Search for the cell housing the specified text and yield its [X, Y] center coordinate. 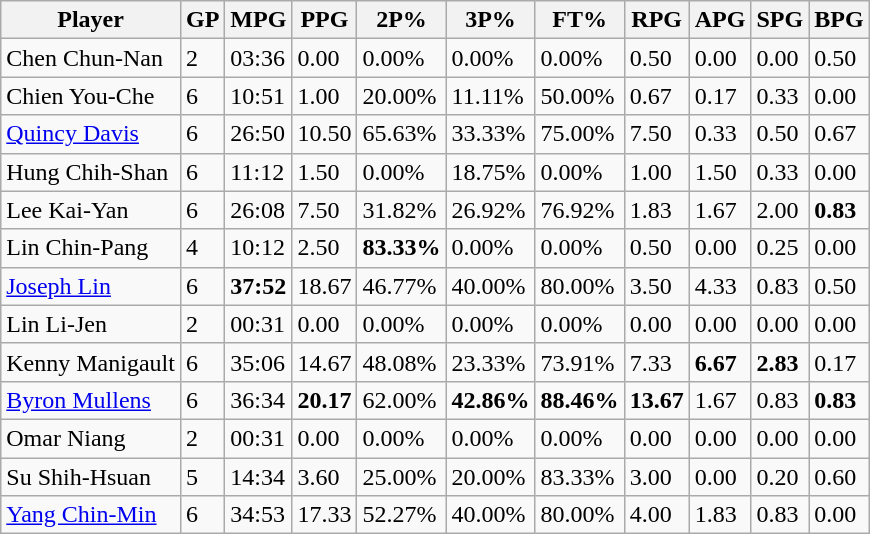
50.00% [580, 96]
2.00 [780, 210]
PPG [324, 20]
03:36 [258, 58]
75.00% [580, 134]
18.75% [490, 172]
65.63% [402, 134]
3.50 [656, 286]
0.60 [839, 477]
13.67 [656, 400]
0.25 [780, 248]
73.91% [580, 362]
Hung Chih-Shan [91, 172]
4.00 [656, 515]
26:50 [258, 134]
6.67 [720, 362]
26:08 [258, 210]
Lee Kai-Yan [91, 210]
FT% [580, 20]
Joseph Lin [91, 286]
Chien You-Che [91, 96]
Byron Mullens [91, 400]
2P% [402, 20]
BPG [839, 20]
Lin Li-Jen [91, 324]
48.08% [402, 362]
18.67 [324, 286]
62.00% [402, 400]
2.50 [324, 248]
25.00% [402, 477]
33.33% [490, 134]
2.83 [780, 362]
Lin Chin-Pang [91, 248]
Kenny Manigault [91, 362]
37:52 [258, 286]
35:06 [258, 362]
0.20 [780, 477]
Su Shih-Hsuan [91, 477]
46.77% [402, 286]
Quincy Davis [91, 134]
Player [91, 20]
3.00 [656, 477]
GP [202, 20]
SPG [780, 20]
31.82% [402, 210]
4 [202, 248]
7.33 [656, 362]
Chen Chun-Nan [91, 58]
52.27% [402, 515]
4.33 [720, 286]
RPG [656, 20]
10.50 [324, 134]
76.92% [580, 210]
17.33 [324, 515]
14:34 [258, 477]
Yang Chin-Min [91, 515]
3P% [490, 20]
APG [720, 20]
11:12 [258, 172]
11.11% [490, 96]
Omar Niang [91, 438]
10:51 [258, 96]
20.17 [324, 400]
14.67 [324, 362]
3.60 [324, 477]
23.33% [490, 362]
10:12 [258, 248]
5 [202, 477]
42.86% [490, 400]
34:53 [258, 515]
MPG [258, 20]
88.46% [580, 400]
36:34 [258, 400]
26.92% [490, 210]
